Detect which cell encompasses the target text, then output its [x, y] center coordinate. 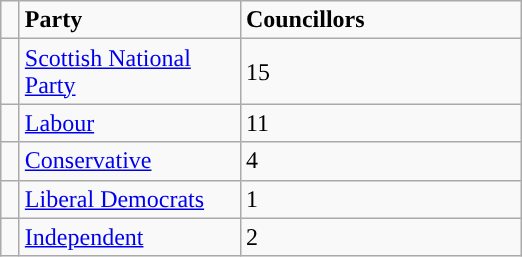
Liberal Democrats [130, 199]
Party [130, 20]
11 [380, 123]
Conservative [130, 161]
1 [380, 199]
Independent [130, 237]
4 [380, 161]
Councillors [380, 20]
Labour [130, 123]
Scottish National Party [130, 72]
2 [380, 237]
15 [380, 72]
